Capture the cell that displays the provided text and extract its (X, Y) central coordinate. 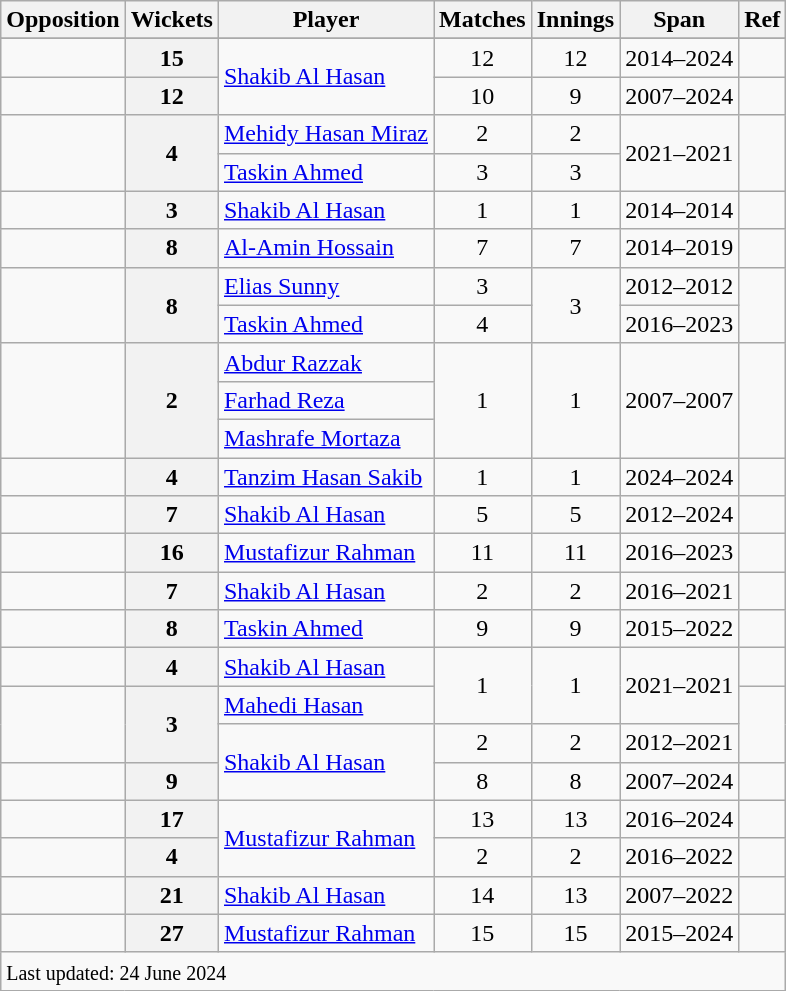
Wickets (172, 20)
Last updated: 24 June 2024 (394, 971)
Player (326, 20)
2016–2022 (680, 857)
Tanzim Hasan Sakib (326, 477)
21 (172, 895)
2015–2022 (680, 629)
2007–2022 (680, 895)
10 (483, 96)
Matches (483, 20)
2012–2024 (680, 515)
Mashrafe Mortaza (326, 438)
Abdur Razzak (326, 362)
Ref (762, 20)
2015–2024 (680, 933)
Innings (575, 20)
2014–2024 (680, 58)
2014–2019 (680, 248)
Al-Amin Hossain (326, 248)
Elias Sunny (326, 286)
2016–2021 (680, 591)
2016–2024 (680, 819)
Mehidy Hasan Miraz (326, 134)
2007–2007 (680, 400)
2014–2014 (680, 210)
Mahedi Hasan (326, 705)
Span (680, 20)
14 (483, 895)
Opposition (63, 20)
16 (172, 553)
2012–2021 (680, 743)
27 (172, 933)
Farhad Reza (326, 400)
2024–2024 (680, 477)
17 (172, 819)
2012–2012 (680, 286)
